Scan for the cell matching the given text and deliver its (X, Y) coordinate at center. 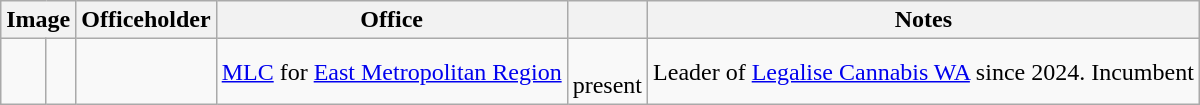
present (607, 72)
Office (392, 20)
Leader of Legalise Cannabis WA since 2024. Incumbent (924, 72)
Officeholder (146, 20)
Notes (924, 20)
Image (38, 20)
MLC for East Metropolitan Region (392, 72)
